Return the [x, y] coordinate for the center point of the cell that contains the specified text.  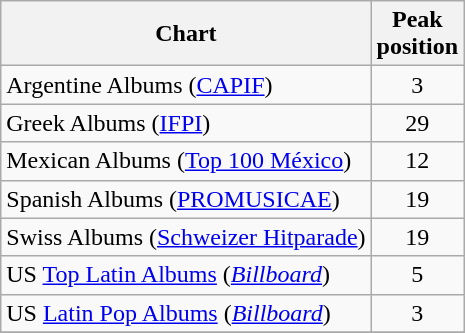
Argentine Albums (CAPIF) [186, 85]
US Latin Pop Albums (Billboard) [186, 313]
12 [417, 161]
Mexican Albums (Top 100 México) [186, 161]
US Top Latin Albums (Billboard) [186, 275]
5 [417, 275]
Greek Albums (IFPI) [186, 123]
Swiss Albums (Schweizer Hitparade) [186, 237]
Peakposition [417, 34]
29 [417, 123]
Spanish Albums (PROMUSICAE) [186, 199]
Chart [186, 34]
